Return the (X, Y) coordinate for the center point of the cell that contains the specified text.  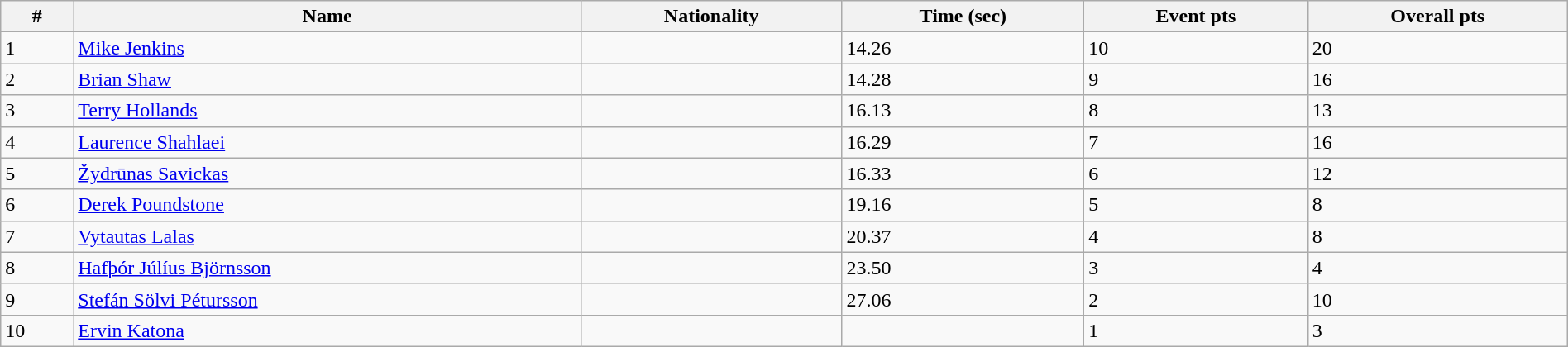
Žydrūnas Savickas (327, 173)
23.50 (963, 268)
Laurence Shahlaei (327, 142)
Derek Poundstone (327, 205)
20.37 (963, 236)
12 (1437, 173)
Mike Jenkins (327, 48)
Terry Hollands (327, 111)
Vytautas Lalas (327, 236)
16.13 (963, 111)
27.06 (963, 299)
Stefán Sölvi Pétursson (327, 299)
Ervin Katona (327, 330)
Overall pts (1437, 17)
20 (1437, 48)
Name (327, 17)
Hafþór Júlíus Björnsson (327, 268)
16.29 (963, 142)
14.26 (963, 48)
Event pts (1196, 17)
# (37, 17)
19.16 (963, 205)
Nationality (711, 17)
Brian Shaw (327, 79)
13 (1437, 111)
14.28 (963, 79)
16.33 (963, 173)
Time (sec) (963, 17)
